Return the (x, y) coordinate for the center point of the cell that contains the specified text.  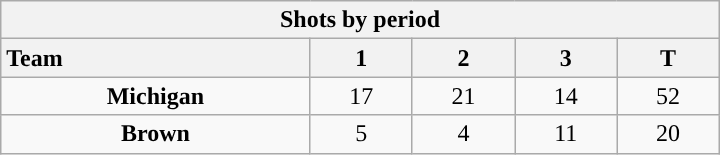
1 (361, 58)
2 (463, 58)
3 (566, 58)
5 (361, 134)
4 (463, 134)
21 (463, 96)
20 (668, 134)
52 (668, 96)
Team (156, 58)
11 (566, 134)
Shots by period (360, 20)
Michigan (156, 96)
14 (566, 96)
T (668, 58)
17 (361, 96)
Brown (156, 134)
